Search for the cell housing the specified text and yield its [x, y] center coordinate. 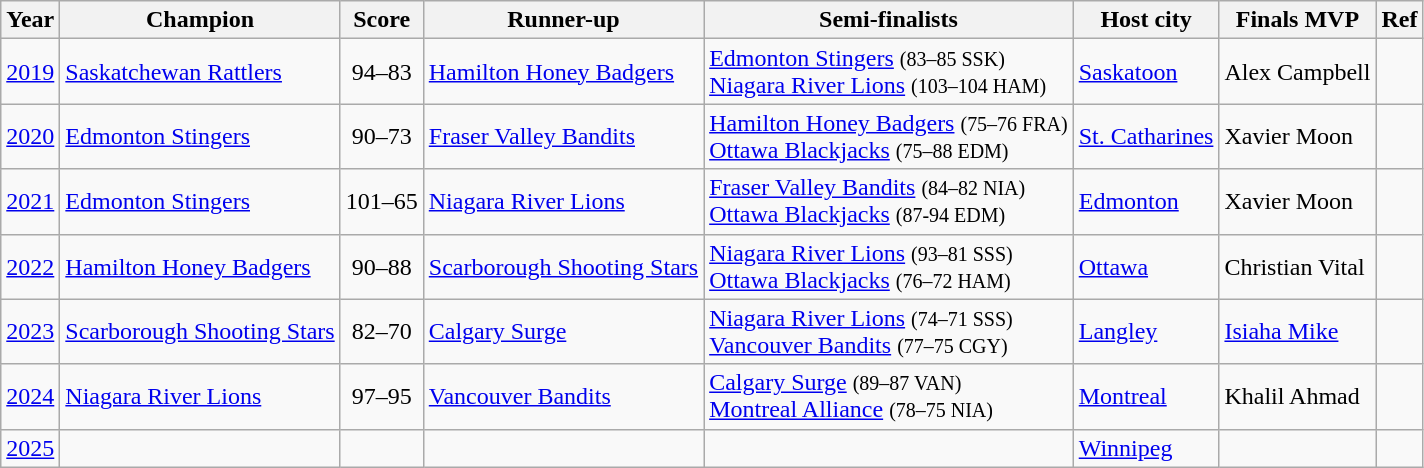
Saskatoon [1146, 72]
Fraser Valley Bandits (84–82 NIA)Ottawa Blackjacks (87-94 EDM) [889, 202]
2023 [30, 332]
Fraser Valley Bandits [563, 136]
Ref [1400, 20]
Saskatchewan Rattlers [200, 72]
Semi-finalists [889, 20]
Year [30, 20]
Ottawa [1146, 266]
Calgary Surge [563, 332]
2021 [30, 202]
90–73 [382, 136]
Khalil Ahmad [1298, 396]
94–83 [382, 72]
Calgary Surge (89–87 VAN)Montreal Alliance (78–75 NIA) [889, 396]
Edmonton [1146, 202]
Champion [200, 20]
Hamilton Honey Badgers (75–76 FRA)Ottawa Blackjacks (75–88 EDM) [889, 136]
82–70 [382, 332]
97–95 [382, 396]
Langley [1146, 332]
Alex Campbell [1298, 72]
Isiaha Mike [1298, 332]
Winnipeg [1146, 448]
90–88 [382, 266]
Runner-up [563, 20]
St. Catharines [1146, 136]
Score [382, 20]
Host city [1146, 20]
Niagara River Lions (74–71 SSS)Vancouver Bandits (77–75 CGY) [889, 332]
Niagara River Lions (93–81 SSS)Ottawa Blackjacks (76–72 HAM) [889, 266]
2019 [30, 72]
2022 [30, 266]
2020 [30, 136]
2024 [30, 396]
Finals MVP [1298, 20]
Montreal [1146, 396]
2025 [30, 448]
Edmonton Stingers (83–85 SSK)Niagara River Lions (103–104 HAM) [889, 72]
101–65 [382, 202]
Christian Vital [1298, 266]
Vancouver Bandits [563, 396]
